Identify which cell holds the provided text, then report its (X, Y) central coordinate. 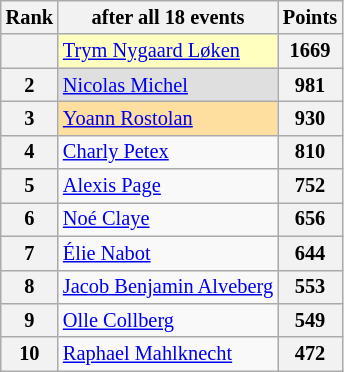
930 (310, 118)
981 (310, 85)
553 (310, 287)
Yoann Rostolan (168, 118)
Raphael Mahlknecht (168, 354)
810 (310, 152)
Charly Petex (168, 152)
752 (310, 186)
6 (30, 219)
10 (30, 354)
Points (310, 17)
Rank (30, 17)
549 (310, 320)
Noé Claye (168, 219)
2 (30, 85)
3 (30, 118)
Jacob Benjamin Alveberg (168, 287)
4 (30, 152)
472 (310, 354)
after all 18 events (168, 17)
656 (310, 219)
644 (310, 253)
Trym Nygaard Løken (168, 51)
Nicolas Michel (168, 85)
5 (30, 186)
Alexis Page (168, 186)
9 (30, 320)
Olle Collberg (168, 320)
8 (30, 287)
7 (30, 253)
Élie Nabot (168, 253)
1669 (310, 51)
